Extract the [x, y] coordinate from the center of the cell holding the provided text.  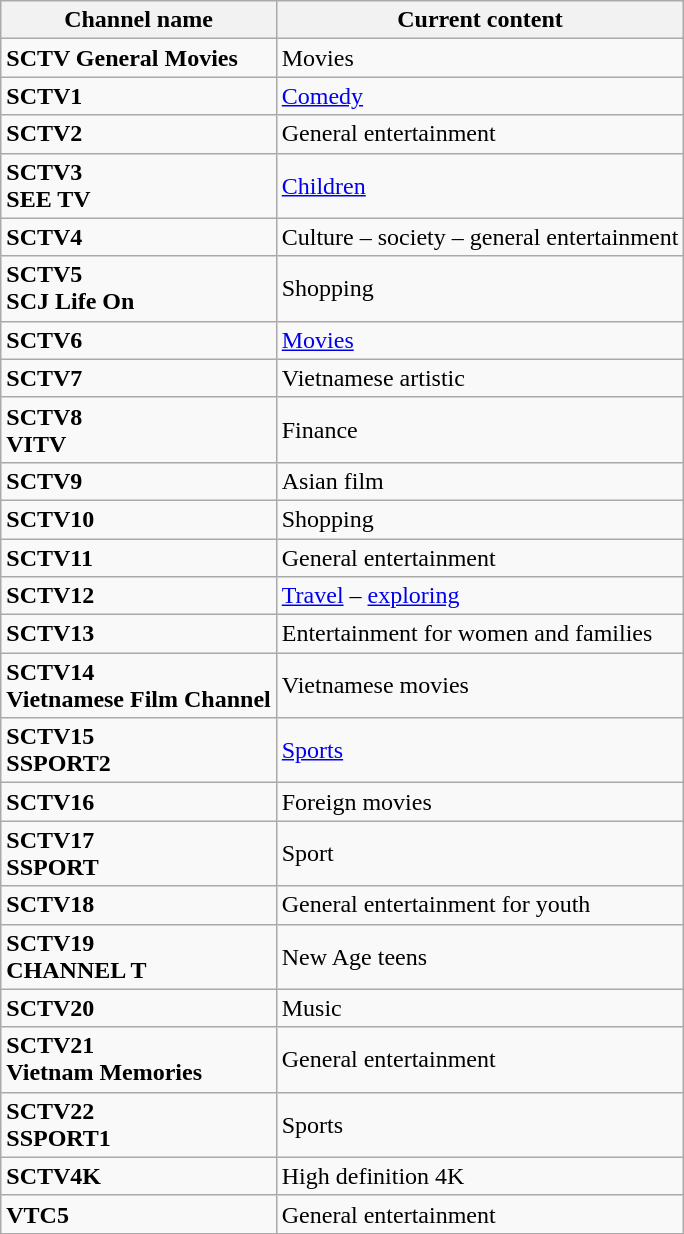
Children [480, 186]
SCTV8VITV [138, 430]
SCTV22SSPORT1 [138, 1124]
Finance [480, 430]
Culture – society – general entertainment [480, 237]
Asian film [480, 481]
SCTV18 [138, 905]
Current content [480, 20]
SCTV10 [138, 519]
Entertainment for women and families [480, 634]
SCTV11 [138, 557]
SCTV4K [138, 1176]
SCTV21Vietnam Memories [138, 1060]
SCTV12 [138, 596]
SCTV2 [138, 134]
SCTV General Movies [138, 58]
SCTV13 [138, 634]
SCTV1 [138, 96]
Channel name [138, 20]
SCTV6 [138, 340]
SCTV15SSPORT2 [138, 750]
High definition 4K [480, 1176]
SCTV3SEE TV [138, 186]
Comedy [480, 96]
Travel – exploring [480, 596]
Vietnamese artistic [480, 378]
Vietnamese movies [480, 686]
VTC5 [138, 1214]
SCTV14Vietnamese Film Channel [138, 686]
SCTV9 [138, 481]
SCTV20 [138, 1008]
New Age teens [480, 956]
Music [480, 1008]
SCTV19CHANNEL T [138, 956]
SCTV4 [138, 237]
SCTV17SSPORT [138, 854]
General entertainment for youth [480, 905]
SCTV16 [138, 802]
Foreign movies [480, 802]
Sport [480, 854]
SCTV7 [138, 378]
SCTV5SCJ Life On [138, 288]
